Extract the [X, Y] coordinate from the center of the cell holding the provided text.  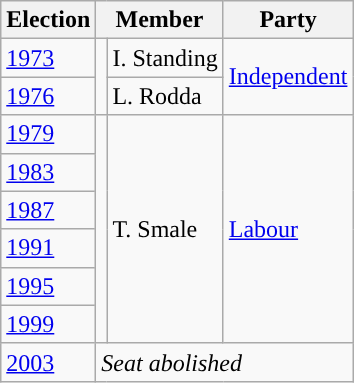
2003 [48, 362]
I. Standing [165, 58]
1976 [48, 96]
1995 [48, 286]
L. Rodda [165, 96]
Party [288, 20]
Member [160, 20]
1983 [48, 172]
1999 [48, 324]
Labour [288, 229]
1973 [48, 58]
1987 [48, 210]
T. Smale [165, 229]
Election [48, 20]
Independent [288, 77]
Seat abolished [224, 362]
1979 [48, 134]
1991 [48, 248]
